Find where the given text appears and provide that cell's center as (x, y) coordinate. 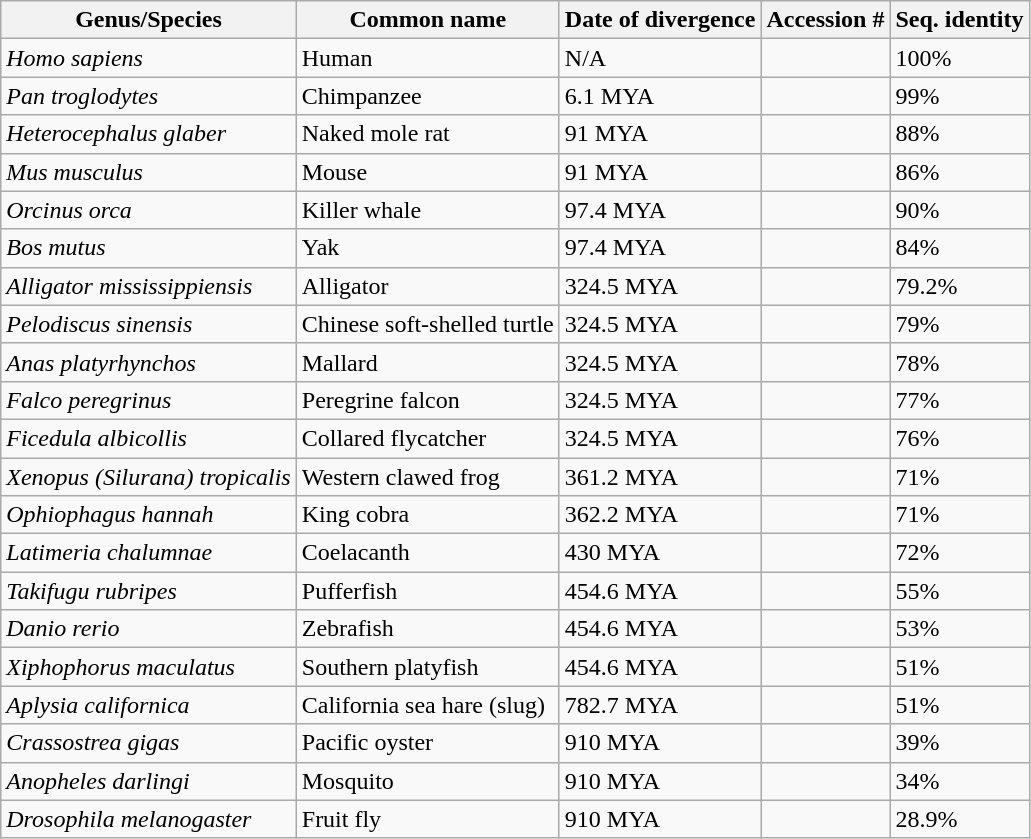
Falco peregrinus (149, 400)
Coelacanth (428, 553)
88% (960, 134)
Human (428, 58)
Homo sapiens (149, 58)
53% (960, 629)
Danio rerio (149, 629)
361.2 MYA (660, 477)
Peregrine falcon (428, 400)
Bos mutus (149, 248)
Mouse (428, 172)
Heterocephalus glaber (149, 134)
Pan troglodytes (149, 96)
Common name (428, 20)
Seq. identity (960, 20)
Southern platyfish (428, 667)
King cobra (428, 515)
34% (960, 781)
Mallard (428, 362)
79.2% (960, 286)
Accession # (826, 20)
100% (960, 58)
Xiphophorus maculatus (149, 667)
79% (960, 324)
Ficedula albicollis (149, 438)
Aplysia californica (149, 705)
39% (960, 743)
Western clawed frog (428, 477)
362.2 MYA (660, 515)
Fruit fly (428, 819)
99% (960, 96)
782.7 MYA (660, 705)
28.9% (960, 819)
76% (960, 438)
6.1 MYA (660, 96)
Anas platyrhynchos (149, 362)
Chinese soft-shelled turtle (428, 324)
Xenopus (Silurana) tropicalis (149, 477)
Crassostrea gigas (149, 743)
Alligator (428, 286)
Genus/Species (149, 20)
Yak (428, 248)
Latimeria chalumnae (149, 553)
Collared flycatcher (428, 438)
84% (960, 248)
Naked mole rat (428, 134)
Pacific oyster (428, 743)
86% (960, 172)
78% (960, 362)
Alligator mississippiensis (149, 286)
Takifugu rubripes (149, 591)
90% (960, 210)
Mus musculus (149, 172)
72% (960, 553)
77% (960, 400)
N/A (660, 58)
Date of divergence (660, 20)
Anopheles darlingi (149, 781)
55% (960, 591)
Ophiophagus hannah (149, 515)
California sea hare (slug) (428, 705)
Pufferfish (428, 591)
Drosophila melanogaster (149, 819)
430 MYA (660, 553)
Mosquito (428, 781)
Zebrafish (428, 629)
Pelodiscus sinensis (149, 324)
Chimpanzee (428, 96)
Killer whale (428, 210)
Orcinus orca (149, 210)
